From the cell containing the given text, extract its center point as (X, Y) coordinate. 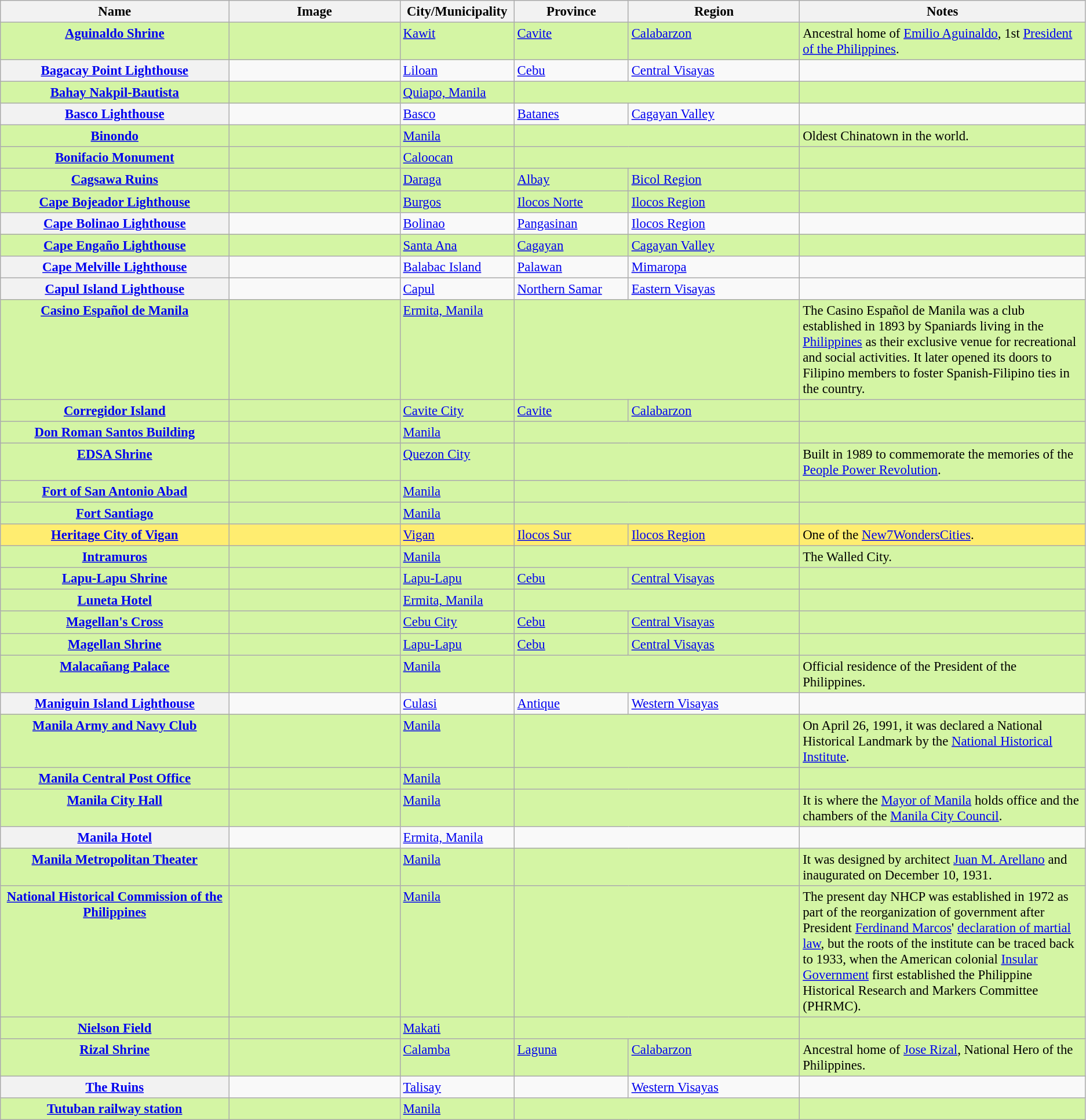
Fort of San Antonio Abad (115, 492)
Vigan (457, 535)
Ilocos Norte (571, 202)
Eastern Visayas (714, 289)
Quiapo, Manila (457, 93)
Ancestral home of Jose Rizal, National Hero of the Philippines. (942, 1057)
Laguna (571, 1057)
Official residence of the President of the Philippines. (942, 674)
Bahay Nakpil-Bautista (115, 93)
Capul (457, 289)
EDSA Shrine (115, 461)
Cape Melville Lighthouse (115, 267)
Kawit (457, 42)
Talisay (457, 1088)
Pangasinan (571, 223)
Batanes (571, 114)
Basco (457, 114)
Lapu-Lapu Shrine (115, 579)
Corregidor Island (115, 410)
Northern Samar (571, 289)
The Walled City. (942, 557)
Malacañang Palace (115, 674)
Burgos (457, 202)
Rizal Shrine (115, 1057)
Province (571, 12)
It is where the Mayor of Manila holds office and the chambers of the Manila City Council. (942, 808)
Bonifacio Monument (115, 158)
Fort Santiago (115, 514)
Heritage City of Vigan (115, 535)
Region (714, 12)
Makati (457, 1028)
Magellan Shrine (115, 644)
Tutuban railway station (115, 1109)
Cebu City (457, 623)
Image (315, 12)
Albay (571, 180)
Bagacay Point Lighthouse (115, 71)
Luneta Hotel (115, 601)
City/Municipality (457, 12)
Built in 1989 to commemorate the memories of the People Power Revolution. (942, 461)
Oldest Chinatown in the world. (942, 136)
Cagayan (571, 245)
Manila Hotel (115, 838)
Cape Engaño Lighthouse (115, 245)
It was designed by architect Juan M. Arellano and inaugurated on December 10, 1931. (942, 867)
Ilocos Sur (571, 535)
Santa Ana (457, 245)
Liloan (457, 71)
Magellan's Cross (115, 623)
The Ruins (115, 1088)
Binondo (115, 136)
Manila Central Post Office (115, 779)
Cagsawa Ruins (115, 180)
Palawan (571, 267)
Bolinao (457, 223)
Daraga (457, 180)
Quezon City (457, 461)
Casino Español de Manila (115, 350)
Culasi (457, 703)
Cape Bolinao Lighthouse (115, 223)
On April 26, 1991, it was declared a National Historical Landmark by the National Historical Institute. (942, 741)
Cavite City (457, 410)
Basco Lighthouse (115, 114)
Name (115, 12)
Nielson Field (115, 1028)
One of the New7WondersCities. (942, 535)
Balabac Island (457, 267)
Aguinaldo Shrine (115, 42)
Maniguin Island Lighthouse (115, 703)
Capul Island Lighthouse (115, 289)
Don Roman Santos Building (115, 432)
Manila Army and Navy Club (115, 741)
National Historical Commission of the Philippines (115, 952)
Ancestral home of Emilio Aguinaldo, 1st President of the Philippines. (942, 42)
Notes (942, 12)
Manila City Hall (115, 808)
Manila Metropolitan Theater (115, 867)
Calamba (457, 1057)
Bicol Region (714, 180)
Antique (571, 703)
Mimaropa (714, 267)
Cape Bojeador Lighthouse (115, 202)
Intramuros (115, 557)
Caloocan (457, 158)
